Locate the cell with the specified text and output its [X, Y] center coordinate. 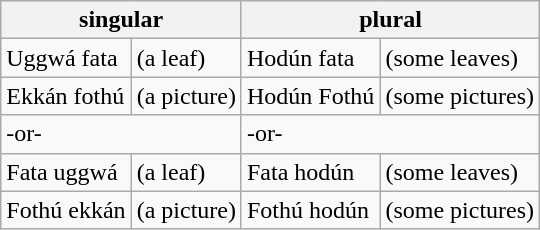
singular [122, 20]
Fata hodún [310, 172]
plural [390, 20]
Uggwá fata [66, 58]
Ekkán fothú [66, 96]
Fata uggwá [66, 172]
Hodún fata [310, 58]
Fothú ekkán [66, 210]
Hodún Fothú [310, 96]
Fothú hodún [310, 210]
